Capture the cell that displays the provided text and extract its (X, Y) central coordinate. 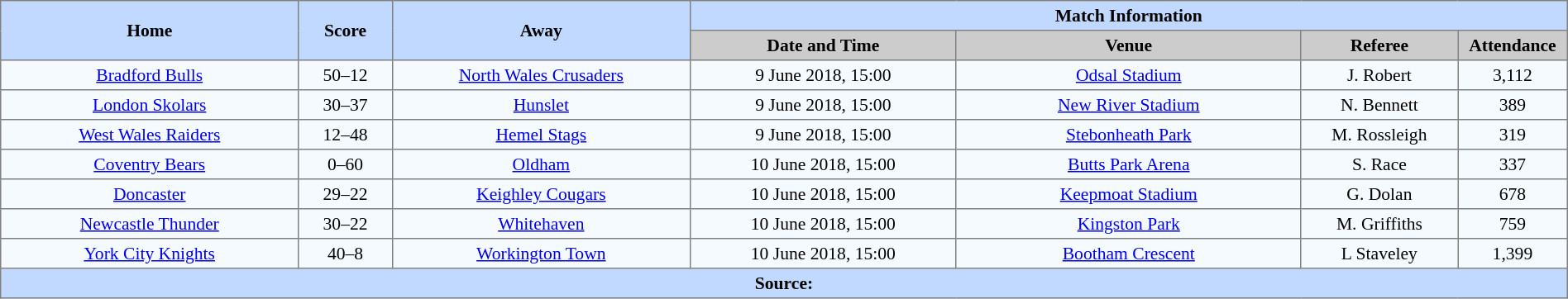
Keepmoat Stadium (1128, 194)
759 (1513, 224)
S. Race (1379, 164)
Hunslet (541, 105)
30–22 (346, 224)
Coventry Bears (150, 164)
M. Rossleigh (1379, 135)
New River Stadium (1128, 105)
Away (541, 31)
Match Information (1128, 16)
1,399 (1513, 254)
Stebonheath Park (1128, 135)
Referee (1379, 45)
G. Dolan (1379, 194)
Score (346, 31)
M. Griffiths (1379, 224)
Newcastle Thunder (150, 224)
3,112 (1513, 75)
50–12 (346, 75)
Venue (1128, 45)
N. Bennett (1379, 105)
Bootham Crescent (1128, 254)
L Staveley (1379, 254)
Source: (784, 283)
337 (1513, 164)
Attendance (1513, 45)
Workington Town (541, 254)
Kingston Park (1128, 224)
0–60 (346, 164)
North Wales Crusaders (541, 75)
Odsal Stadium (1128, 75)
30–37 (346, 105)
Hemel Stags (541, 135)
Butts Park Arena (1128, 164)
Date and Time (823, 45)
Keighley Cougars (541, 194)
40–8 (346, 254)
29–22 (346, 194)
West Wales Raiders (150, 135)
Home (150, 31)
Oldham (541, 164)
York City Knights (150, 254)
London Skolars (150, 105)
319 (1513, 135)
J. Robert (1379, 75)
Doncaster (150, 194)
Whitehaven (541, 224)
12–48 (346, 135)
389 (1513, 105)
Bradford Bulls (150, 75)
678 (1513, 194)
